Identify which cell holds the provided text, then report its (X, Y) central coordinate. 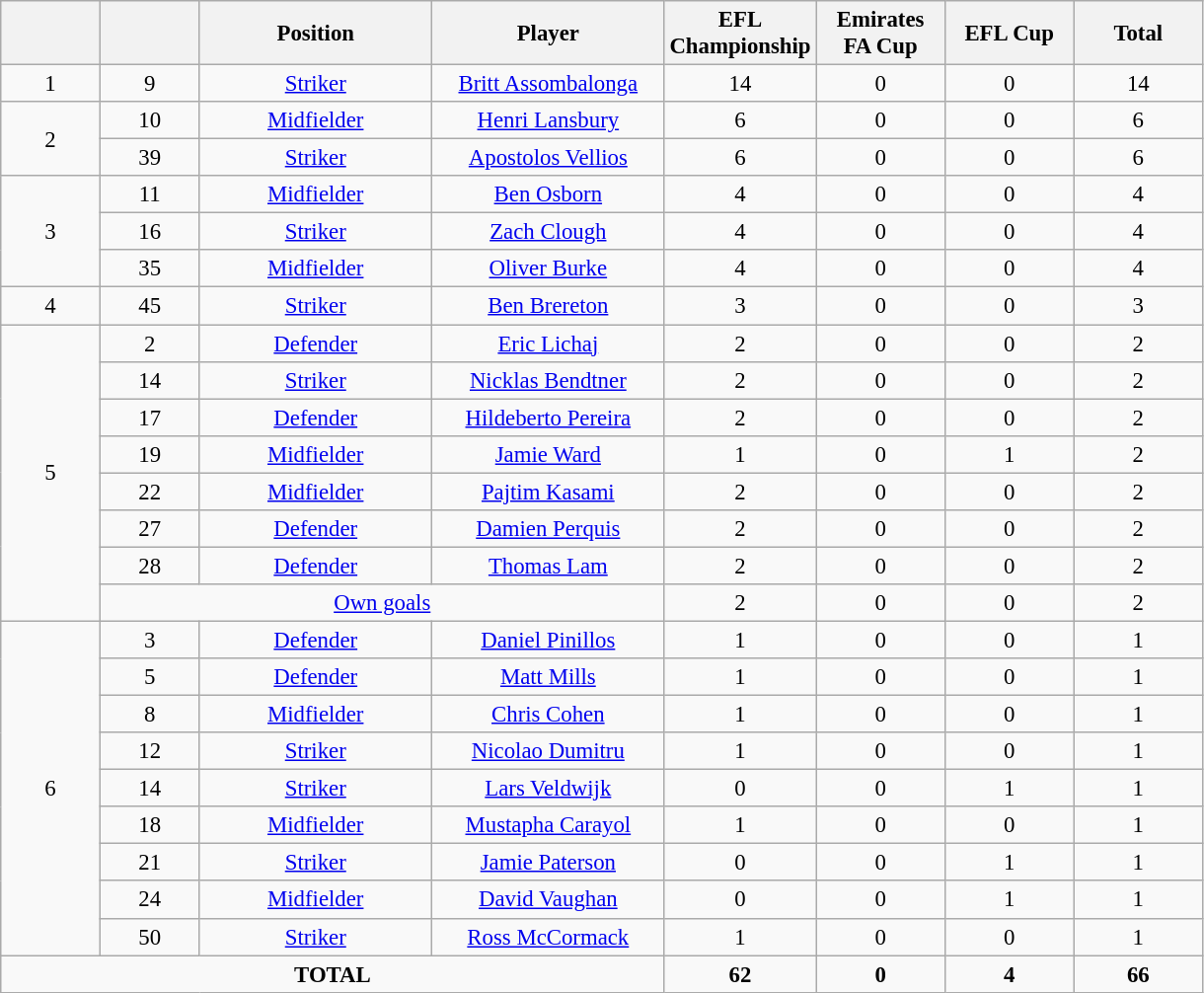
10 (150, 120)
Pajtim Kasami (549, 492)
Oliver Burke (549, 269)
62 (740, 974)
Lars Veldwijk (549, 789)
Ross McCormack (549, 937)
16 (150, 232)
TOTAL (333, 974)
Thomas Lam (549, 566)
Ben Osborn (549, 194)
18 (150, 825)
9 (150, 84)
19 (150, 454)
Daniel Pinillos (549, 640)
24 (150, 900)
66 (1139, 974)
Mustapha Carayol (549, 825)
Jamie Paterson (549, 863)
Apostolos Vellios (549, 158)
David Vaughan (549, 900)
Emirates FA Cup (880, 34)
39 (150, 158)
Eric Lichaj (549, 344)
Own goals (382, 603)
35 (150, 269)
Chris Cohen (549, 715)
Britt Assombalonga (549, 84)
EFL Championship (740, 34)
28 (150, 566)
50 (150, 937)
45 (150, 306)
Matt Mills (549, 677)
17 (150, 418)
8 (150, 715)
Damien Perquis (549, 529)
Hildeberto Pereira (549, 418)
Zach Clough (549, 232)
Nicklas Bendtner (549, 380)
Nicolao Dumitru (549, 751)
Player (549, 34)
Henri Lansbury (549, 120)
Position (316, 34)
22 (150, 492)
12 (150, 751)
21 (150, 863)
Jamie Ward (549, 454)
Total (1139, 34)
EFL Cup (1009, 34)
Ben Brereton (549, 306)
27 (150, 529)
11 (150, 194)
